Provide the (X, Y) coordinate of the cell's center where the given text is located.  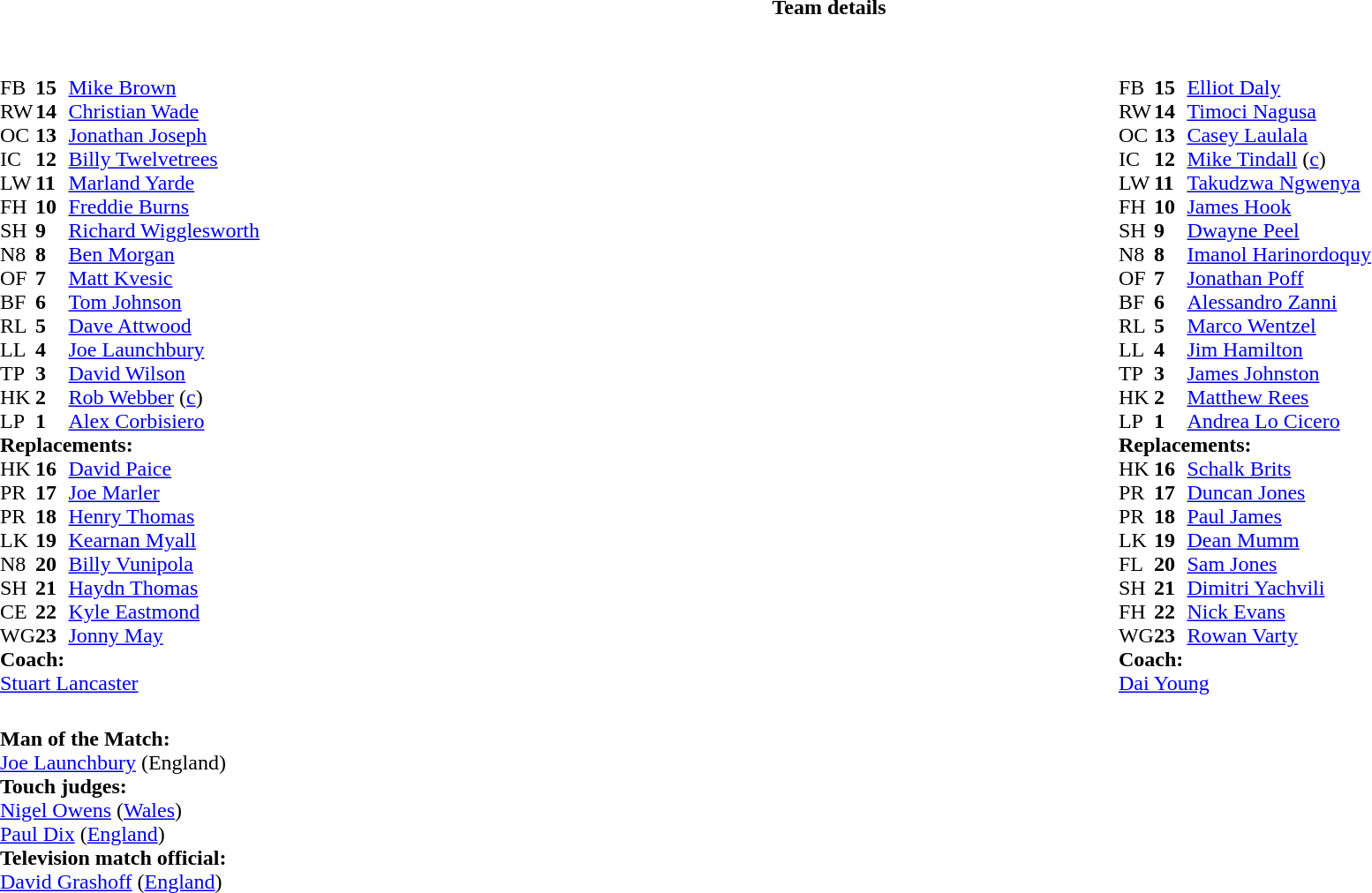
Rowan Varty (1278, 635)
Dean Mumm (1278, 540)
David Wilson (164, 374)
Billy Vunipola (164, 565)
Ben Morgan (164, 254)
Paul James (1278, 517)
Freddie Burns (164, 206)
Henry Thomas (164, 517)
Jonathan Joseph (164, 136)
Andrea Lo Cicero (1278, 422)
Richard Wigglesworth (164, 231)
Marco Wentzel (1278, 326)
CE (18, 612)
Takudzwa Ngwenya (1278, 184)
Elliot Daly (1278, 88)
Billy Twelvetrees (164, 159)
Matt Kvesic (164, 279)
Joe Launchbury (164, 349)
Timoci Nagusa (1278, 111)
Schalk Brits (1278, 469)
Mike Brown (164, 88)
Kearnan Myall (164, 540)
Kyle Eastmond (164, 612)
David Paice (164, 469)
Christian Wade (164, 111)
FL (1136, 565)
Joe Marler (164, 492)
Dai Young (1245, 683)
Stuart Lancaster (130, 683)
Haydn Thomas (164, 588)
Dave Attwood (164, 326)
James Johnston (1278, 374)
Sam Jones (1278, 565)
Nick Evans (1278, 612)
Casey Laulala (1278, 136)
Duncan Jones (1278, 492)
Imanol Harinordoquy (1278, 254)
Mike Tindall (c) (1278, 159)
Alex Corbisiero (164, 422)
Jonny May (164, 635)
Tom Johnson (164, 302)
Jonathan Poff (1278, 279)
James Hook (1278, 206)
Matthew Rees (1278, 397)
Dwayne Peel (1278, 231)
Alessandro Zanni (1278, 302)
Jim Hamilton (1278, 349)
Dimitri Yachvili (1278, 588)
Marland Yarde (164, 184)
Rob Webber (c) (164, 397)
